Determine the [X, Y] coordinate at the center of the cell enclosing the given text.  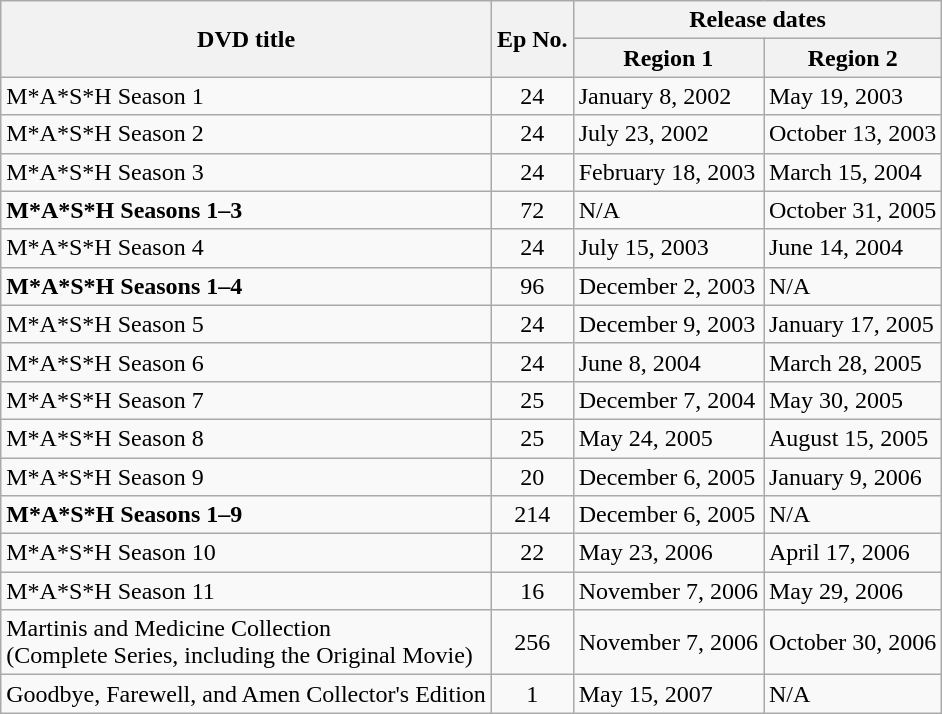
Release dates [758, 20]
May 23, 2006 [668, 553]
Martinis and Medicine Collection(Complete Series, including the Original Movie) [246, 642]
February 18, 2003 [668, 172]
June 14, 2004 [853, 248]
M*A*S*H Season 3 [246, 172]
July 23, 2002 [668, 134]
16 [532, 591]
Region 1 [668, 58]
M*A*S*H Season 8 [246, 438]
M*A*S*H Season 10 [246, 553]
May 19, 2003 [853, 96]
M*A*S*H Season 11 [246, 591]
256 [532, 642]
DVD title [246, 39]
May 24, 2005 [668, 438]
April 17, 2006 [853, 553]
M*A*S*H Season 6 [246, 362]
August 15, 2005 [853, 438]
December 9, 2003 [668, 324]
May 15, 2007 [668, 694]
72 [532, 210]
May 30, 2005 [853, 400]
May 29, 2006 [853, 591]
M*A*S*H Seasons 1–4 [246, 286]
Region 2 [853, 58]
Goodbye, Farewell, and Amen Collector's Edition [246, 694]
December 7, 2004 [668, 400]
M*A*S*H Season 4 [246, 248]
214 [532, 515]
January 17, 2005 [853, 324]
22 [532, 553]
Ep No. [532, 39]
October 31, 2005 [853, 210]
March 15, 2004 [853, 172]
M*A*S*H Seasons 1–3 [246, 210]
October 13, 2003 [853, 134]
1 [532, 694]
March 28, 2005 [853, 362]
June 8, 2004 [668, 362]
M*A*S*H Season 5 [246, 324]
July 15, 2003 [668, 248]
M*A*S*H Seasons 1–9 [246, 515]
20 [532, 477]
M*A*S*H Season 7 [246, 400]
December 2, 2003 [668, 286]
January 9, 2006 [853, 477]
M*A*S*H Season 1 [246, 96]
M*A*S*H Season 9 [246, 477]
96 [532, 286]
January 8, 2002 [668, 96]
M*A*S*H Season 2 [246, 134]
October 30, 2006 [853, 642]
